Capture the cell that displays the provided text and extract its [x, y] central coordinate. 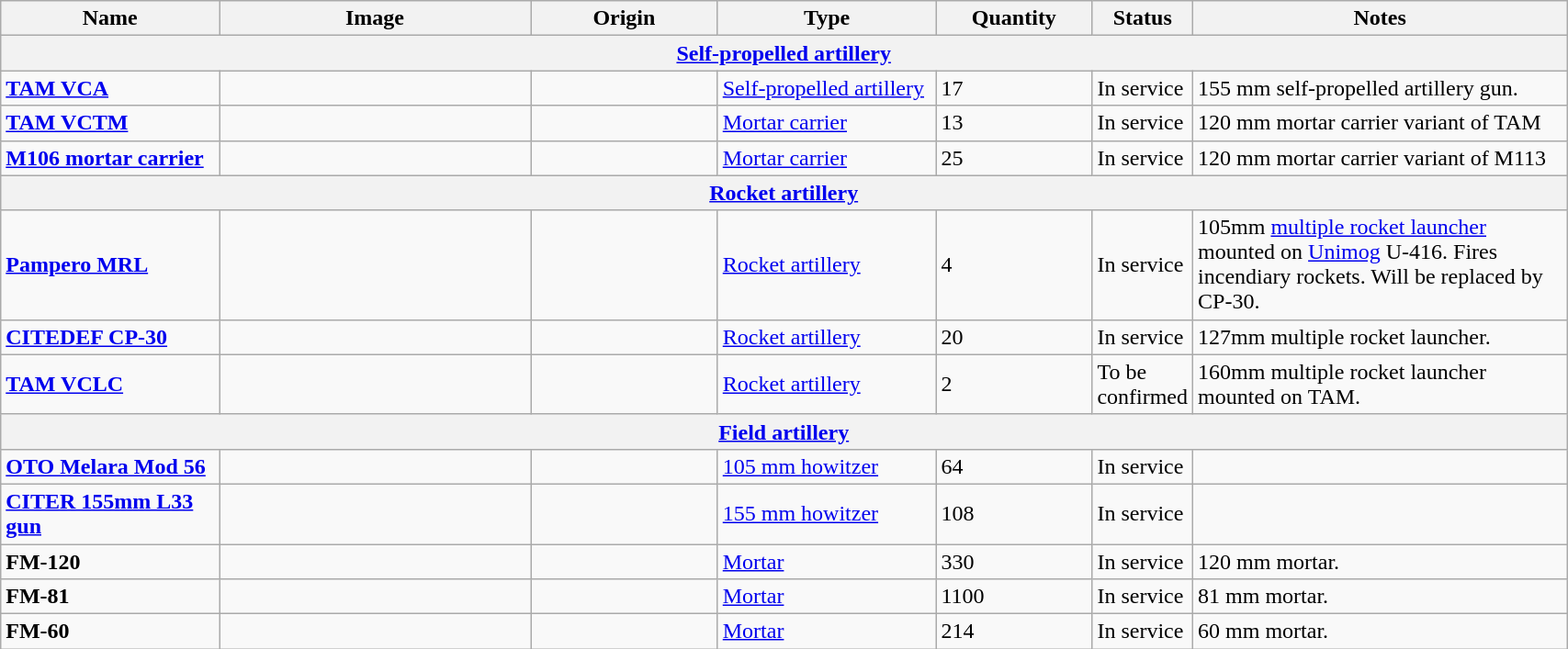
M106 mortar carrier [110, 158]
FM-81 [110, 597]
FM-120 [110, 561]
155 mm howitzer [827, 514]
To be confirmed [1143, 384]
20 [1014, 337]
TAM VCLC [110, 384]
2 [1014, 384]
1100 [1014, 597]
CITEDEF CP-30 [110, 337]
25 [1014, 158]
Type [827, 18]
105 mm howitzer [827, 466]
CITER 155mm L33 gun [110, 514]
64 [1014, 466]
81 mm mortar. [1380, 597]
330 [1014, 561]
Name [110, 18]
TAM VCA [110, 88]
Origin [625, 18]
127mm multiple rocket launcher. [1380, 337]
60 mm mortar. [1380, 632]
13 [1014, 123]
105mm multiple rocket launcher mounted on Unimog U-416. Fires incendiary rockets. Will be replaced by CP-30. [1380, 264]
Status [1143, 18]
OTO Melara Mod 56 [110, 466]
120 mm mortar carrier variant of TAM [1380, 123]
Quantity [1014, 18]
Field artillery [784, 431]
Pampero MRL [110, 264]
120 mm mortar. [1380, 561]
TAM VCTM [110, 123]
120 mm mortar carrier variant of M113 [1380, 158]
Image [375, 18]
4 [1014, 264]
17 [1014, 88]
155 mm self-propelled artillery gun. [1380, 88]
FM-60 [110, 632]
Notes [1380, 18]
160mm multiple rocket launcher mounted on TAM. [1380, 384]
108 [1014, 514]
214 [1014, 632]
